Provide the (x, y) coordinate of the cell's center where the given text is located.  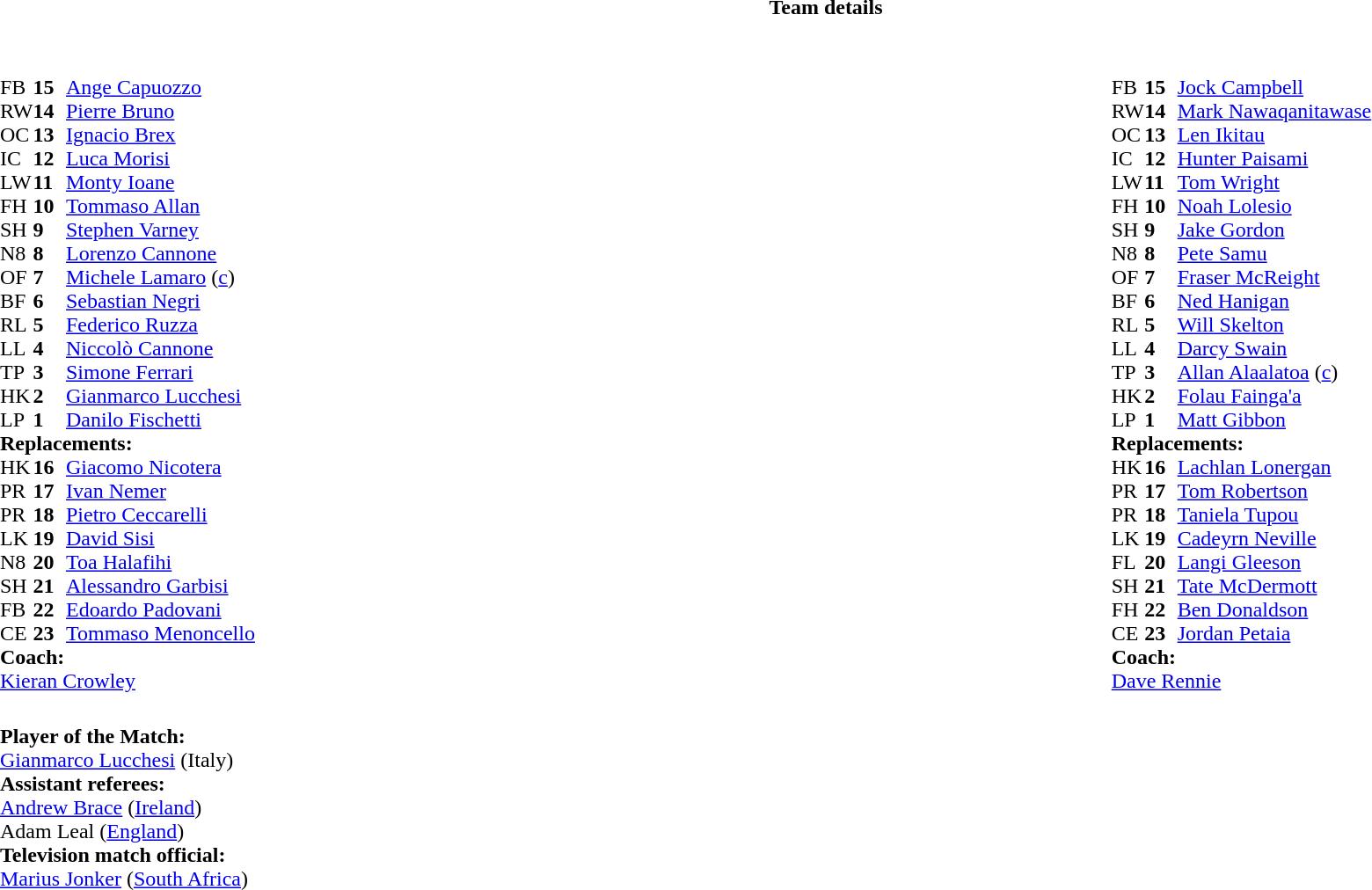
Pietro Ceccarelli (160, 515)
Langi Gleeson (1275, 563)
David Sisi (160, 538)
Lachlan Lonergan (1275, 468)
Pierre Bruno (160, 111)
Tom Wright (1275, 183)
Mark Nawaqanitawase (1275, 111)
Lorenzo Cannone (160, 253)
Ignacio Brex (160, 135)
Allan Alaalatoa (c) (1275, 373)
Michele Lamaro (c) (160, 278)
Alessandro Garbisi (160, 586)
Tommaso Allan (160, 206)
Gianmarco Lucchesi (160, 396)
Len Ikitau (1275, 135)
Folau Fainga'a (1275, 396)
Ange Capuozzo (160, 88)
Niccolò Cannone (160, 348)
Luca Morisi (160, 158)
Darcy Swain (1275, 348)
Hunter Paisami (1275, 158)
Tommaso Menoncello (160, 633)
Giacomo Nicotera (160, 468)
Pete Samu (1275, 253)
Taniela Tupou (1275, 515)
Will Skelton (1275, 325)
Sebastian Negri (160, 301)
Matt Gibbon (1275, 420)
Dave Rennie (1242, 681)
Tate McDermott (1275, 586)
Stephen Varney (160, 230)
Noah Lolesio (1275, 206)
Kieran Crowley (128, 681)
Ned Hanigan (1275, 301)
Fraser McReight (1275, 278)
Danilo Fischetti (160, 420)
Jordan Petaia (1275, 633)
Simone Ferrari (160, 373)
Edoardo Padovani (160, 610)
Toa Halafihi (160, 563)
Ivan Nemer (160, 491)
Tom Robertson (1275, 491)
Jock Campbell (1275, 88)
Monty Ioane (160, 183)
Cadeyrn Neville (1275, 538)
Ben Donaldson (1275, 610)
FL (1128, 563)
Federico Ruzza (160, 325)
Jake Gordon (1275, 230)
